Output the [x, y] coordinate of the center of the cell containing the given text.  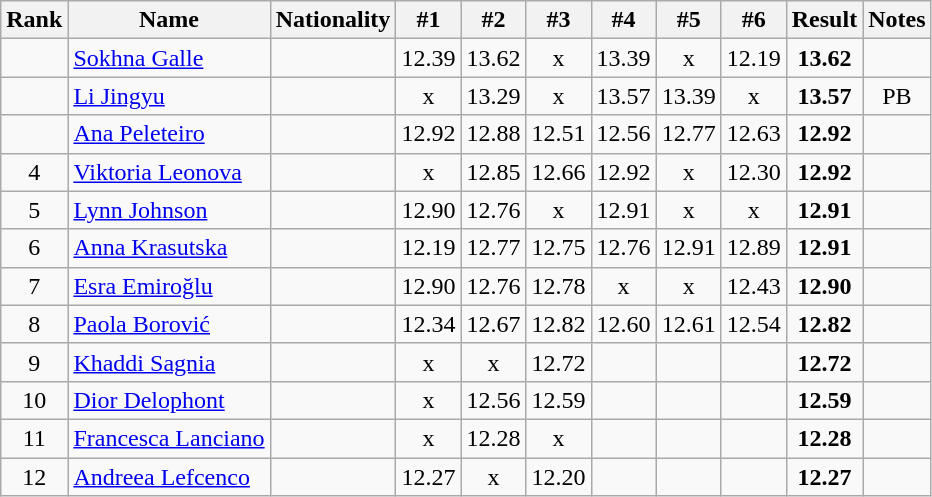
#1 [428, 20]
12.88 [494, 134]
12.60 [624, 324]
Viktoria Leonova [169, 172]
Nationality [333, 20]
Anna Krasutska [169, 248]
Name [169, 20]
Rank [34, 20]
#6 [754, 20]
12.75 [558, 248]
12.39 [428, 58]
9 [34, 362]
13.29 [494, 96]
Lynn Johnson [169, 210]
8 [34, 324]
7 [34, 286]
Li Jingyu [169, 96]
12.54 [754, 324]
Dior Delophont [169, 400]
12 [34, 477]
12.85 [494, 172]
#2 [494, 20]
12.67 [494, 324]
5 [34, 210]
Sokhna Galle [169, 58]
Result [824, 20]
Khaddi Sagnia [169, 362]
12.78 [558, 286]
12.89 [754, 248]
#3 [558, 20]
PB [897, 96]
12.43 [754, 286]
12.61 [688, 324]
#4 [624, 20]
Francesca Lanciano [169, 438]
Andreea Lefcenco [169, 477]
Paola Borović [169, 324]
#5 [688, 20]
12.34 [428, 324]
4 [34, 172]
6 [34, 248]
Ana Peleteiro [169, 134]
Esra Emiroğlu [169, 286]
12.30 [754, 172]
Notes [897, 20]
12.20 [558, 477]
12.66 [558, 172]
12.51 [558, 134]
12.63 [754, 134]
10 [34, 400]
11 [34, 438]
